Identify which cell holds the provided text, then report its (x, y) central coordinate. 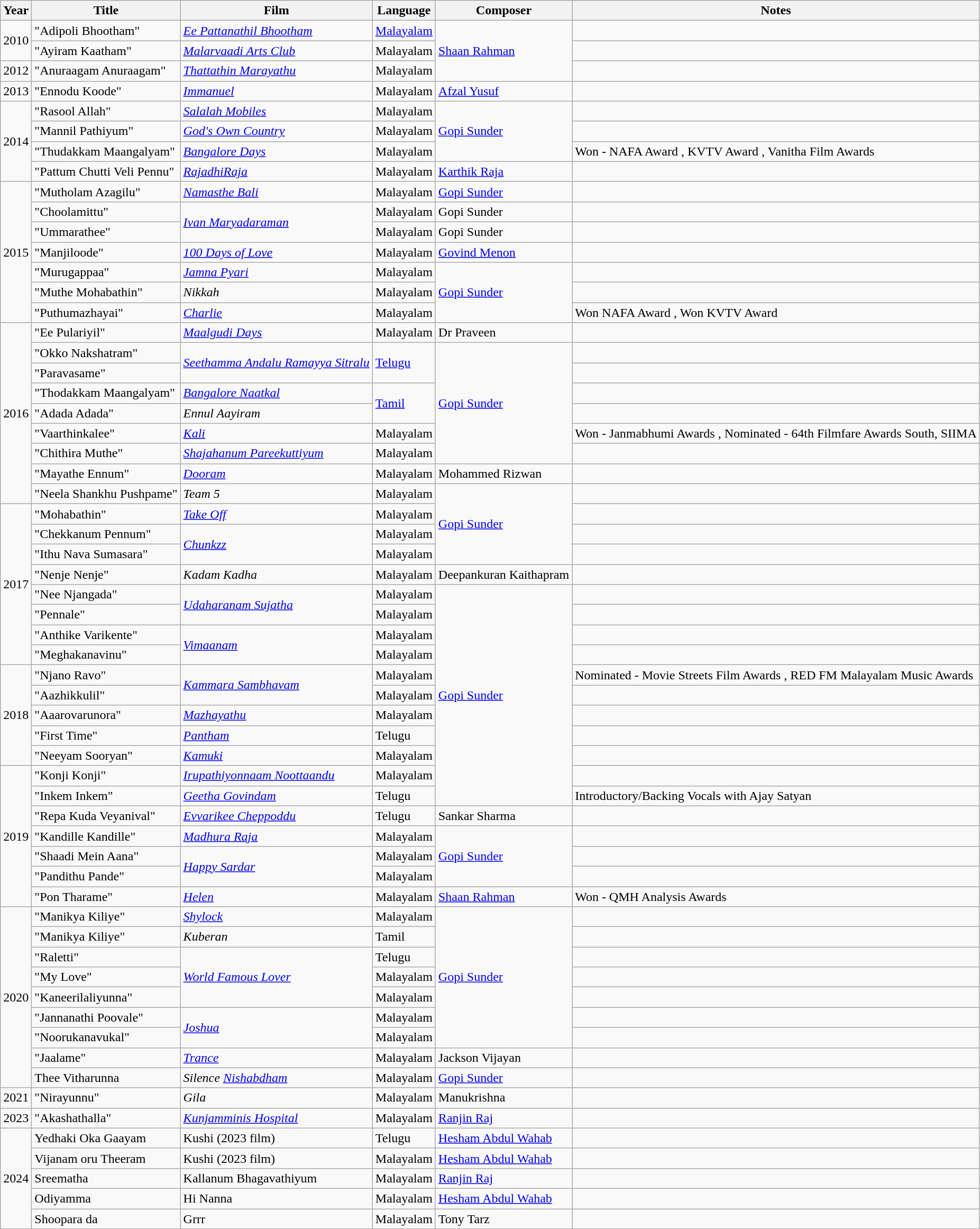
Notes (776, 11)
Bangalore Naatkal (276, 393)
"Muthe Mohabathin" (106, 293)
Sreematha (106, 1178)
"Ummarathee" (106, 232)
"Paravasame" (106, 373)
"Neela Shankhu Pushpame" (106, 494)
Yedhaki Oka Gaayam (106, 1138)
Pantham (276, 735)
RajadhiRaja (276, 171)
Kali (276, 433)
2017 (16, 584)
"Noorukanavukal" (106, 1037)
"Murugappaa" (106, 272)
Gila (276, 1098)
"Nee Njangada" (106, 595)
"Aaarovarunora" (106, 715)
Deepankuran Kaithapram (503, 574)
Take Off (276, 514)
2023 (16, 1118)
"Ayiram Kaatham" (106, 51)
"Anuraagam Anuraagam" (106, 71)
Madhura Raja (276, 836)
"Pattum Chutti Veli Pennu" (106, 171)
Immanuel (276, 91)
Year (16, 11)
2012 (16, 71)
Vijanam oru Theeram (106, 1158)
Charlie (276, 313)
Udaharanam Sujatha (276, 605)
Namasthe Bali (276, 192)
Dooram (276, 474)
"Chekkanum Pennum" (106, 534)
Grrr (276, 1218)
"Nirayunnu" (106, 1098)
Sankar Sharma (503, 816)
"Pennale" (106, 615)
Film (276, 11)
Title (106, 11)
Geetha Govindam (276, 796)
2013 (16, 91)
"Pandithu Pande" (106, 876)
Shoopara da (106, 1218)
"Jannanathi Poovale" (106, 1017)
"Ee Pulariyil" (106, 333)
Kadam Kadha (276, 574)
Won NAFA Award , Won KVTV Award (776, 313)
"Mohabathin" (106, 514)
God's Own Country (276, 131)
2019 (16, 836)
Malarvaadi Arts Club (276, 51)
"Mutholam Azagilu" (106, 192)
"Jaalame" (106, 1058)
"Repa Kuda Veyanival" (106, 816)
Won - Janmabhumi Awards , Nominated - 64th Filmfare Awards South, SIIMA (776, 433)
2018 (16, 715)
Shajahanum Pareekuttiyum (276, 453)
"Ennodu Koode" (106, 91)
"Choolamittu" (106, 212)
Dr Praveen (503, 333)
Jackson Vijayan (503, 1058)
"My Love" (106, 977)
"Mannil Pathiyum" (106, 131)
Shylock (276, 917)
"Okko Nakshatram" (106, 353)
Kunjamminis Hospital (276, 1118)
"Thudakkam Maangalyam" (106, 151)
"Konji Konji" (106, 776)
Helen (276, 897)
2024 (16, 1178)
Mohammed Rizwan (503, 474)
2010 (16, 41)
"Mayathe Ennum" (106, 474)
100 Days of Love (276, 252)
"Neeyam Sooryan" (106, 755)
"Akashathalla" (106, 1118)
Govind Menon (503, 252)
Language (404, 11)
"Nenje Nenje" (106, 574)
"First Time" (106, 735)
Joshua (276, 1027)
2020 (16, 998)
"Adada Adada" (106, 413)
Ivan Maryadaraman (276, 222)
"Manjiloode" (106, 252)
"Aazhikkulil" (106, 695)
Composer (503, 11)
2016 (16, 414)
Won - NAFA Award , KVTV Award , Vanitha Film Awards (776, 151)
"Rasool Allah" (106, 111)
Kammara Sambhavam (276, 685)
Mazhayathu (276, 715)
Odiyamma (106, 1198)
Happy Sardar (276, 866)
"Adipoli Bhootham" (106, 31)
Manukrishna (503, 1098)
"Shaadi Mein Aana" (106, 856)
"Ithu Nava Sumasara" (106, 554)
Irupathiyonnaam Noottaandu (276, 776)
"Anthike Varikente" (106, 635)
Jamna Pyari (276, 272)
Vimaanam (276, 645)
Maalgudi Days (276, 333)
Kuberan (276, 937)
Seethamma Andalu Ramayya Sitralu (276, 363)
Nikkah (276, 293)
2014 (16, 141)
"Kandille Kandille" (106, 836)
"Vaarthinkalee" (106, 433)
"Thodakkam Maangalyam" (106, 393)
"Chithira Muthe" (106, 453)
"Inkem Inkem" (106, 796)
Thattathin Marayathu (276, 71)
Bangalore Days (276, 151)
Nominated - Movie Streets Film Awards , RED FM Malayalam Music Awards (776, 675)
Trance (276, 1058)
Evvarikee Cheppoddu (276, 816)
2015 (16, 252)
"Meghakanavinu" (106, 655)
Ee Pattanathil Bhootham (276, 31)
"Puthumazhayai" (106, 313)
Tony Tarz (503, 1218)
World Famous Lover (276, 977)
Karthik Raja (503, 171)
Kamuki (276, 755)
Hi Nanna (276, 1198)
"Kaneerilaliyunna" (106, 997)
2021 (16, 1098)
"Raletti" (106, 957)
Afzal Yusuf (503, 91)
Kallanum Bhagavathiyum (276, 1178)
"Pon Tharame" (106, 897)
Ennul Aayiram (276, 413)
Chunkzz (276, 544)
Thee Vitharunna (106, 1078)
Won - QMH Analysis Awards (776, 897)
Team 5 (276, 494)
Introductory/Backing Vocals with Ajay Satyan (776, 796)
Salalah Mobiles (276, 111)
"Njano Ravo" (106, 675)
Silence Nishabdham (276, 1078)
